Search for the cell housing the specified text and yield its [X, Y] center coordinate. 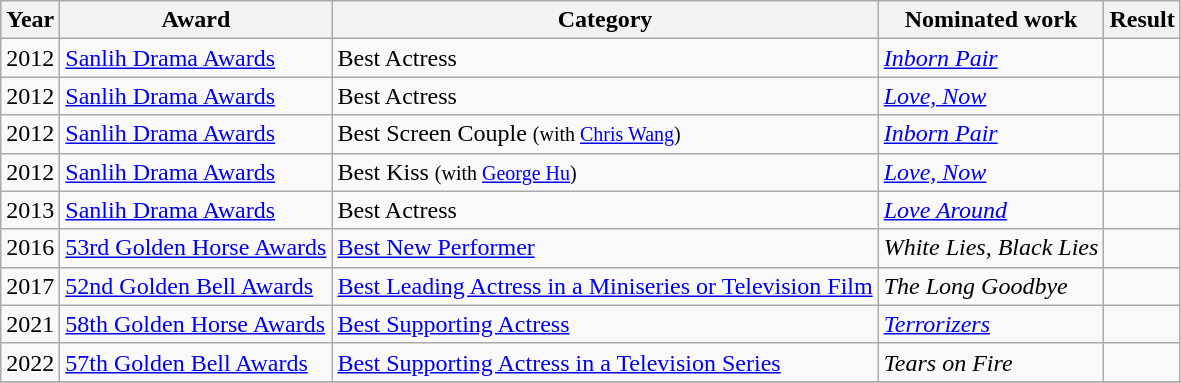
2021 [30, 324]
2013 [30, 210]
2016 [30, 248]
Award [196, 20]
2022 [30, 362]
Category [605, 20]
Best Leading Actress in a Miniseries or Television Film [605, 286]
52nd Golden Bell Awards [196, 286]
Best Supporting Actress [605, 324]
Year [30, 20]
Best Kiss (with George Hu) [605, 172]
Love Around [991, 210]
57th Golden Bell Awards [196, 362]
Best Screen Couple (with Chris Wang) [605, 134]
53rd Golden Horse Awards [196, 248]
Result [1142, 20]
Best New Performer [605, 248]
58th Golden Horse Awards [196, 324]
The Long Goodbye [991, 286]
Best Supporting Actress in a Television Series [605, 362]
Nominated work [991, 20]
Tears on Fire [991, 362]
Terrorizers [991, 324]
White Lies, Black Lies [991, 248]
2017 [30, 286]
